Search for the cell housing the specified text and yield its (X, Y) center coordinate. 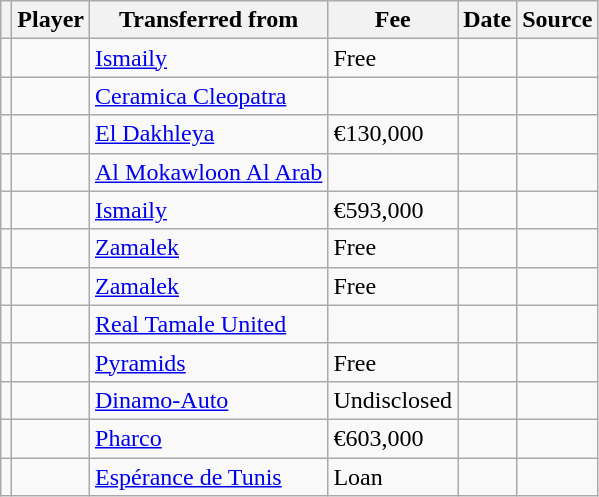
Fee (393, 20)
Transferred from (209, 20)
Espérance de Tunis (209, 477)
Pharco (209, 438)
Date (488, 20)
Source (558, 20)
Loan (393, 477)
Pyramids (209, 362)
Player (51, 20)
€603,000 (393, 438)
Al Mokawloon Al Arab (209, 172)
€130,000 (393, 134)
Real Tamale United (209, 324)
El Dakhleya (209, 134)
Ceramica Cleopatra (209, 96)
€593,000 (393, 210)
Undisclosed (393, 400)
Dinamo-Auto (209, 400)
